Detect which cell encompasses the target text, then output its (X, Y) center coordinate. 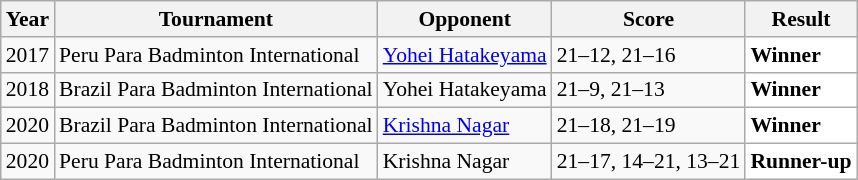
Runner-up (800, 162)
21–9, 21–13 (649, 90)
21–18, 21–19 (649, 126)
21–12, 21–16 (649, 55)
21–17, 14–21, 13–21 (649, 162)
2018 (28, 90)
Score (649, 19)
Tournament (216, 19)
2017 (28, 55)
Opponent (465, 19)
Year (28, 19)
Result (800, 19)
